From the cell containing the given text, extract its center point as (X, Y) coordinate. 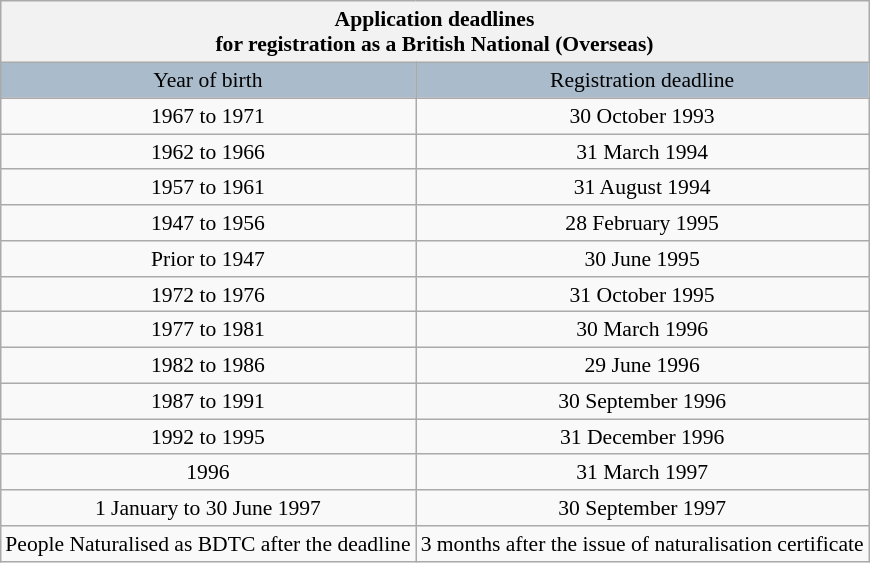
Application deadlinesfor registration as a British National (Overseas) (434, 32)
30 June 1995 (642, 259)
People Naturalised as BDTC after the deadline (208, 544)
Prior to 1947 (208, 259)
1947 to 1956 (208, 223)
28 February 1995 (642, 223)
1992 to 1995 (208, 437)
30 October 1993 (642, 116)
30 September 1997 (642, 508)
31 October 1995 (642, 294)
1957 to 1961 (208, 187)
31 March 1994 (642, 152)
3 months after the issue of naturalisation certificate (642, 544)
1 January to 30 June 1997 (208, 508)
1987 to 1991 (208, 401)
31 March 1997 (642, 472)
31 December 1996 (642, 437)
1982 to 1986 (208, 365)
1972 to 1976 (208, 294)
31 August 1994 (642, 187)
30 March 1996 (642, 330)
1967 to 1971 (208, 116)
1977 to 1981 (208, 330)
30 September 1996 (642, 401)
1962 to 1966 (208, 152)
1996 (208, 472)
Year of birth (208, 80)
29 June 1996 (642, 365)
Registration deadline (642, 80)
